Capture the cell that displays the provided text and extract its (x, y) central coordinate. 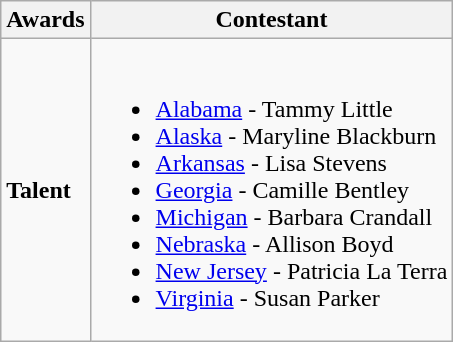
Contestant (272, 20)
Talent (46, 190)
Awards (46, 20)
